Pinpoint the cell where the given text exists, returning its (x, y) midpoint coordinate. 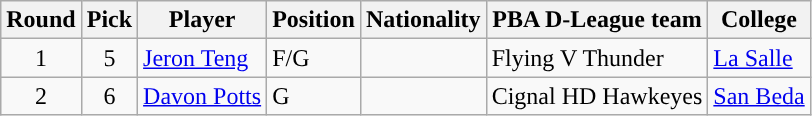
Nationality (423, 20)
Davon Potts (202, 96)
1 (41, 58)
5 (109, 58)
6 (109, 96)
Cignal HD Hawkeyes (597, 96)
Round (41, 20)
Flying V Thunder (597, 58)
College (759, 20)
San Beda (759, 96)
2 (41, 96)
F/G (314, 58)
La Salle (759, 58)
G (314, 96)
Player (202, 20)
Jeron Teng (202, 58)
Position (314, 20)
Pick (109, 20)
PBA D-League team (597, 20)
